For the text-containing cell, return its midpoint in [X, Y] coordinate format. 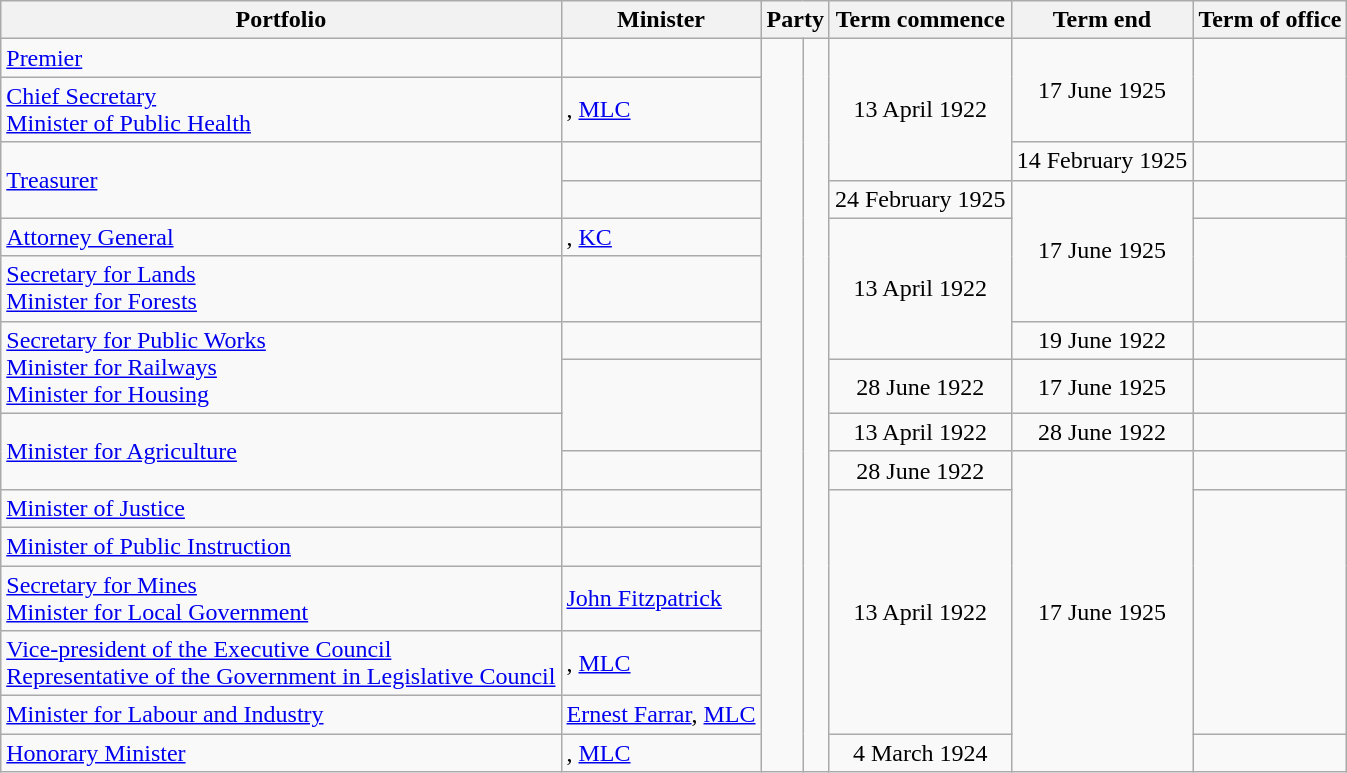
Chief SecretaryMinister of Public Health [281, 110]
, KC [661, 237]
Ernest Farrar, MLC [661, 715]
Minister for Agriculture [281, 451]
Term of office [1270, 20]
4 March 1924 [920, 753]
Term end [1102, 20]
Premier [281, 58]
Secretary for Public WorksMinister for RailwaysMinister for Housing [281, 367]
14 February 1925 [1102, 161]
Party [795, 20]
Attorney General [281, 237]
Vice-president of the Executive CouncilRepresentative of the Government in Legislative Council [281, 664]
Secretary for MinesMinister for Local Government [281, 598]
24 February 1925 [920, 199]
Minister [661, 20]
John Fitzpatrick [661, 598]
Portfolio [281, 20]
Honorary Minister [281, 753]
Secretary for LandsMinister for Forests [281, 288]
Treasurer [281, 180]
Minister of Justice [281, 508]
Term commence [920, 20]
19 June 1922 [1102, 340]
Minister of Public Instruction [281, 546]
Minister for Labour and Industry [281, 715]
